Scan for the cell matching the given text and deliver its [X, Y] coordinate at center. 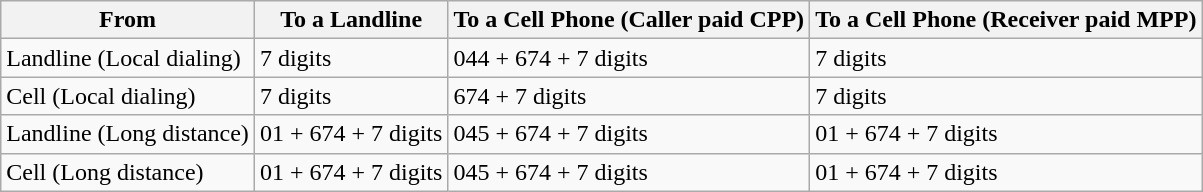
Landline (Local dialing) [128, 58]
To a Cell Phone (Caller paid CPP) [629, 20]
To a Landline [350, 20]
Cell (Local dialing) [128, 96]
044 + 674 + 7 digits [629, 58]
To a Cell Phone (Receiver paid MPP) [1006, 20]
Cell (Long distance) [128, 172]
From [128, 20]
674 + 7 digits [629, 96]
Landline (Long distance) [128, 134]
